From the cell containing the given text, extract its center point as [X, Y] coordinate. 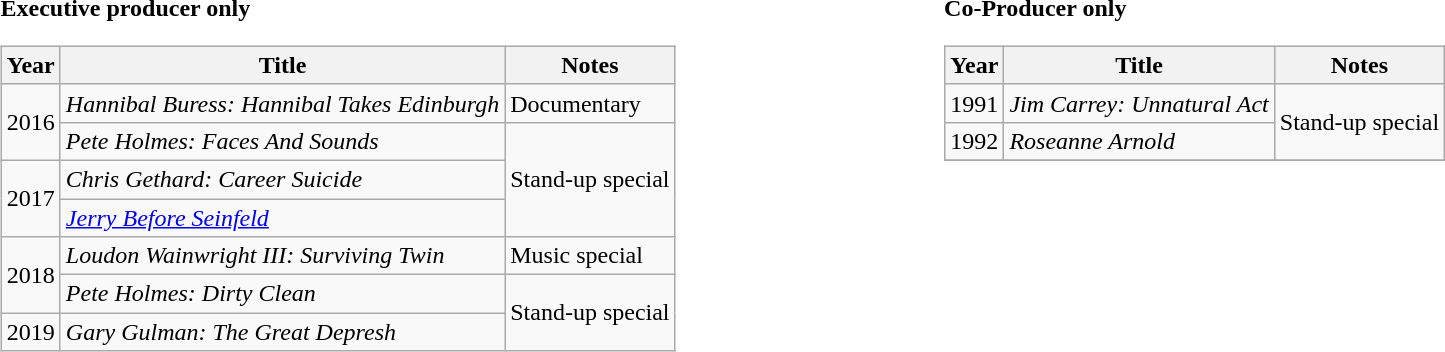
Gary Gulman: The Great Depresh [282, 332]
1991 [974, 103]
Music special [590, 256]
2016 [30, 122]
Roseanne Arnold [1139, 141]
1992 [974, 141]
Pete Holmes: Faces And Sounds [282, 141]
Documentary [590, 103]
Hannibal Buress: Hannibal Takes Edinburgh [282, 103]
2019 [30, 332]
Loudon Wainwright III: Surviving Twin [282, 256]
2018 [30, 275]
2017 [30, 198]
Jerry Before Seinfeld [282, 217]
Jim Carrey: Unnatural Act [1139, 103]
Chris Gethard: Career Suicide [282, 179]
Pete Holmes: Dirty Clean [282, 294]
